Pinpoint the cell where the given text exists, returning its (x, y) midpoint coordinate. 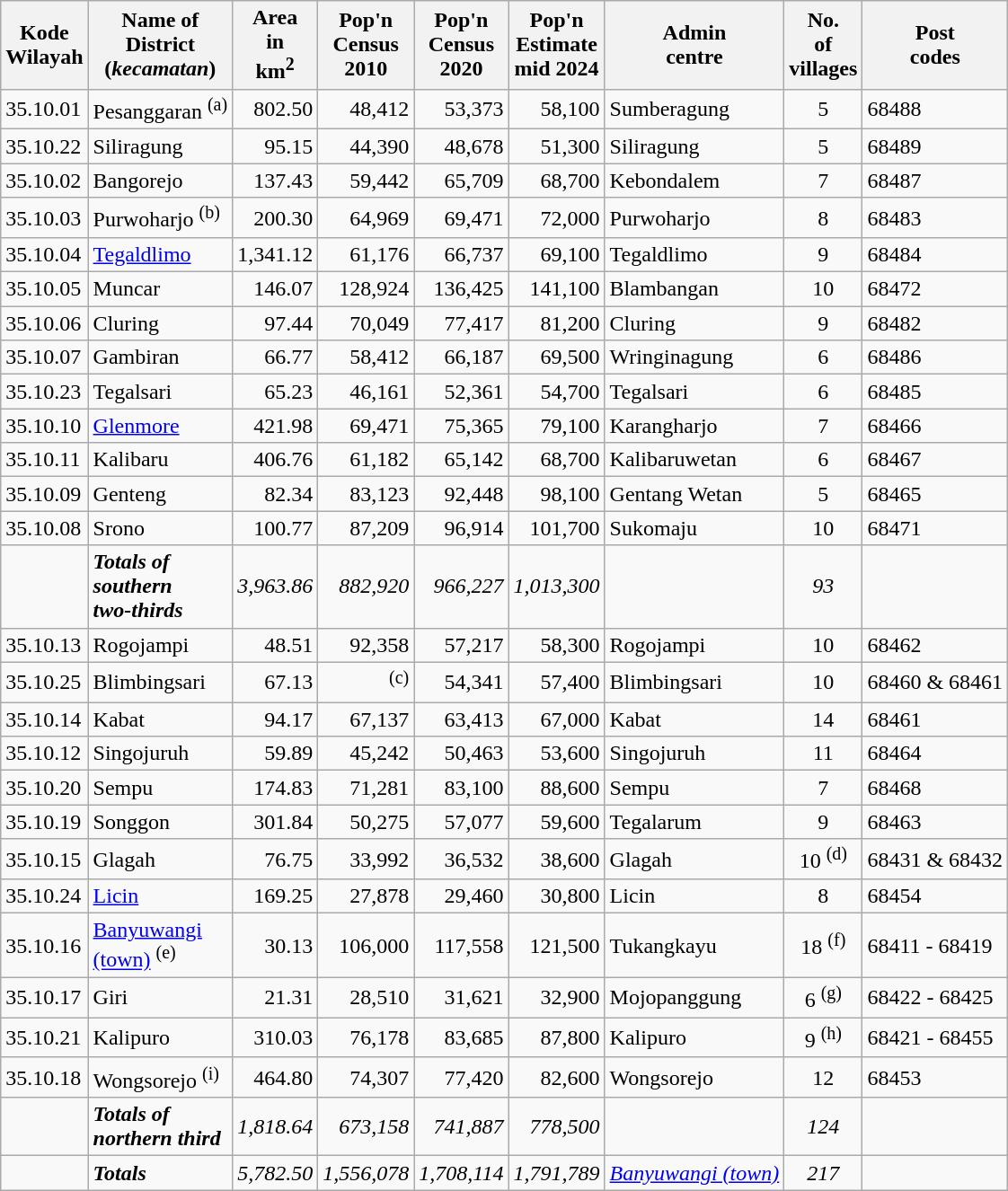
12 (823, 1078)
Gentang Wetan (694, 494)
124 (823, 1126)
46,161 (367, 392)
Bangorejo (160, 181)
79,100 (557, 426)
464.80 (275, 1078)
77,417 (462, 323)
Purwoharjo (b) (160, 217)
Name ofDistrict(kecamatan) (160, 45)
Muncar (160, 289)
59,442 (367, 181)
35.10.14 (45, 719)
Pop'nCensus2020 (462, 45)
28,510 (367, 997)
Mojopanggung (694, 997)
141,100 (557, 289)
1,013,300 (557, 587)
35.10.02 (45, 181)
74,307 (367, 1078)
31,621 (462, 997)
18 (f) (823, 946)
301.84 (275, 822)
128,924 (367, 289)
68461 (935, 719)
38,600 (557, 859)
68482 (935, 323)
35.10.16 (45, 946)
6 (g) (823, 997)
1,556,078 (367, 1173)
67,000 (557, 719)
30,800 (557, 896)
95.15 (275, 146)
778,500 (557, 1126)
57,400 (557, 683)
3,963.86 (275, 587)
72,000 (557, 217)
63,413 (462, 719)
966,227 (462, 587)
101,700 (557, 528)
48,412 (367, 110)
65.23 (275, 392)
68466 (935, 426)
No.ofvillages (823, 45)
66,737 (462, 255)
Wongsorejo (i) (160, 1078)
64,969 (367, 217)
35.10.25 (45, 683)
68464 (935, 754)
61,176 (367, 255)
35.10.24 (45, 896)
Area inkm2 (275, 45)
76,178 (367, 1038)
50,275 (367, 822)
75,365 (462, 426)
68453 (935, 1078)
48.51 (275, 645)
68454 (935, 896)
21.31 (275, 997)
406.76 (275, 460)
65,142 (462, 460)
36,532 (462, 859)
87,800 (557, 1038)
35.10.09 (45, 494)
71,281 (367, 788)
59.89 (275, 754)
Pesanggaran (a) (160, 110)
Kebondalem (694, 181)
29,460 (462, 896)
35.10.21 (45, 1038)
35.10.07 (45, 357)
Kode Wilayah (45, 45)
1,791,789 (557, 1173)
48,678 (462, 146)
67.13 (275, 683)
68485 (935, 392)
Postcodes (935, 45)
Kalibaruwetan (694, 460)
Sumberagung (694, 110)
59,600 (557, 822)
(c) (367, 683)
68483 (935, 217)
68472 (935, 289)
11 (823, 754)
94.17 (275, 719)
Songgon (160, 822)
Gambiran (160, 357)
Pop'nEstimatemid 2024 (557, 45)
67,137 (367, 719)
117,558 (462, 946)
68486 (935, 357)
Banyuwangi (town) (694, 1173)
93 (823, 587)
68463 (935, 822)
81,200 (557, 323)
27,878 (367, 896)
68488 (935, 110)
83,685 (462, 1038)
35.10.04 (45, 255)
174.83 (275, 788)
45,242 (367, 754)
65,709 (462, 181)
35.10.08 (45, 528)
802.50 (275, 110)
87,209 (367, 528)
68468 (935, 788)
Totals ofnorthern third (160, 1126)
68462 (935, 645)
310.03 (275, 1038)
Blambangan (694, 289)
68411 - 68419 (935, 946)
96,914 (462, 528)
9 (h) (823, 1038)
35.10.11 (45, 460)
35.10.03 (45, 217)
35.10.05 (45, 289)
5,782.50 (275, 1173)
92,358 (367, 645)
421.98 (275, 426)
92,448 (462, 494)
Tegalarum (694, 822)
121,500 (557, 946)
68421 - 68455 (935, 1038)
68460 & 68461 (935, 683)
54,700 (557, 392)
Srono (160, 528)
Glenmore (160, 426)
1,708,114 (462, 1173)
Admin centre (694, 45)
68467 (935, 460)
673,158 (367, 1126)
77,420 (462, 1078)
66,187 (462, 357)
10 (d) (823, 859)
169.25 (275, 896)
54,341 (462, 683)
Totals (160, 1173)
35.10.19 (45, 822)
Karangharjo (694, 426)
1,818.64 (275, 1126)
35.10.01 (45, 110)
70,049 (367, 323)
30.13 (275, 946)
52,361 (462, 392)
32,900 (557, 997)
Wringinagung (694, 357)
82.34 (275, 494)
Sukomaju (694, 528)
136,425 (462, 289)
35.10.20 (45, 788)
Wongsorejo (694, 1078)
68431 & 68432 (935, 859)
44,390 (367, 146)
68465 (935, 494)
741,887 (462, 1126)
137.43 (275, 181)
Tukangkayu (694, 946)
68422 - 68425 (935, 997)
Pop'nCensus2010 (367, 45)
58,100 (557, 110)
35.10.23 (45, 392)
Purwoharjo (694, 217)
98,100 (557, 494)
68487 (935, 181)
76.75 (275, 859)
100.77 (275, 528)
57,217 (462, 645)
Giri (160, 997)
35.10.12 (45, 754)
Genteng (160, 494)
83,100 (462, 788)
35.10.22 (45, 146)
83,123 (367, 494)
35.10.10 (45, 426)
Kalibaru (160, 460)
14 (823, 719)
58,300 (557, 645)
68471 (935, 528)
35.10.06 (45, 323)
200.30 (275, 217)
35.10.17 (45, 997)
35.10.13 (45, 645)
50,463 (462, 754)
146.07 (275, 289)
82,600 (557, 1078)
61,182 (367, 460)
33,992 (367, 859)
53,600 (557, 754)
57,077 (462, 822)
58,412 (367, 357)
97.44 (275, 323)
Totals ofsouthern two-thirds (160, 587)
69,500 (557, 357)
69,100 (557, 255)
217 (823, 1173)
35.10.18 (45, 1078)
53,373 (462, 110)
35.10.15 (45, 859)
106,000 (367, 946)
68489 (935, 146)
66.77 (275, 357)
Banyuwangi(town) (e) (160, 946)
1,341.12 (275, 255)
882,920 (367, 587)
51,300 (557, 146)
68484 (935, 255)
88,600 (557, 788)
